Find where the given text appears and provide that cell's center as (X, Y) coordinate. 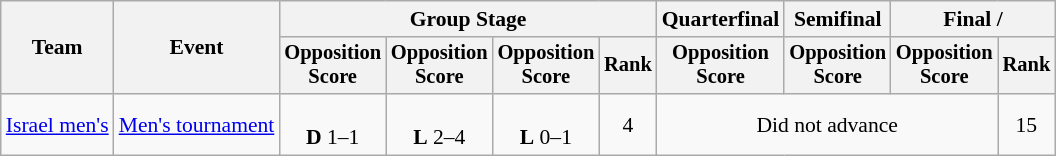
Final / (973, 19)
L 0–1 (546, 124)
Did not advance (828, 124)
L 2–4 (440, 124)
Israel men's (58, 124)
Team (58, 48)
D 1–1 (332, 124)
Group Stage (468, 19)
4 (628, 124)
Semifinal (838, 19)
Event (197, 48)
Men's tournament (197, 124)
Quarterfinal (721, 19)
15 (1027, 124)
